Find where the given text appears and provide that cell's center as [x, y] coordinate. 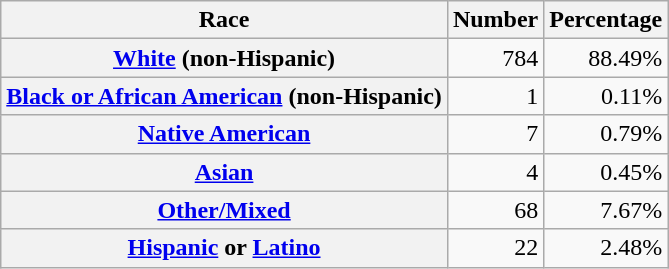
Hispanic or Latino [224, 248]
784 [495, 58]
Percentage [606, 20]
White (non-Hispanic) [224, 58]
Other/Mixed [224, 210]
Black or African American (non-Hispanic) [224, 96]
Asian [224, 172]
2.48% [606, 248]
Race [224, 20]
7 [495, 134]
0.45% [606, 172]
Number [495, 20]
22 [495, 248]
4 [495, 172]
Native American [224, 134]
88.49% [606, 58]
7.67% [606, 210]
0.79% [606, 134]
0.11% [606, 96]
1 [495, 96]
68 [495, 210]
